Scan for the cell matching the given text and deliver its [X, Y] coordinate at center. 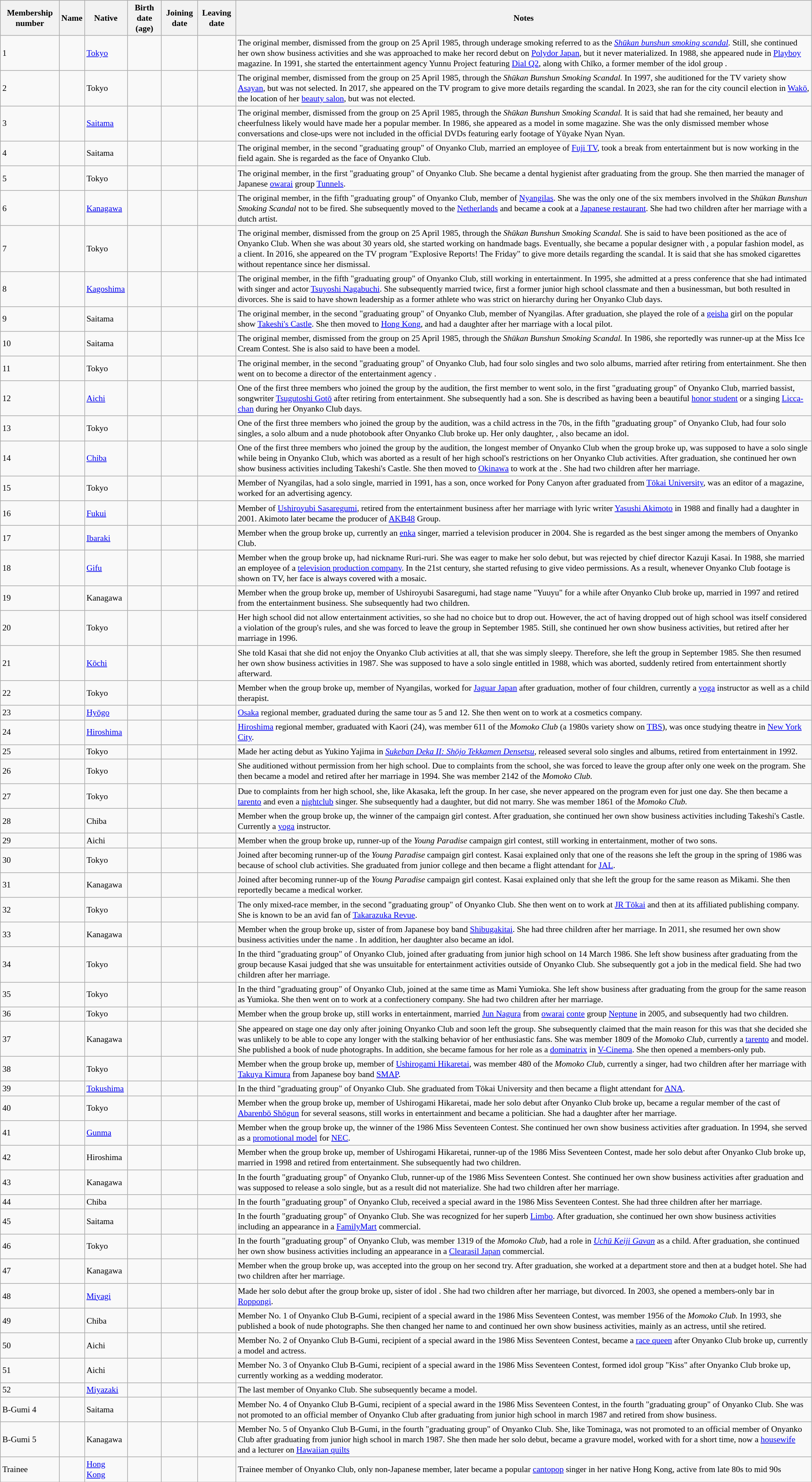
11 [30, 369]
10 [30, 344]
The last member of Onyanko Club. She subsequently became a model. [523, 1390]
22 [30, 693]
45 [30, 1221]
1 [30, 53]
28 [30, 821]
51 [30, 1370]
Gifu [106, 568]
17 [30, 538]
49 [30, 1321]
Native [106, 18]
20 [30, 627]
46 [30, 1246]
27 [30, 796]
7 [30, 248]
Trainee [30, 1469]
4 [30, 153]
Membership number [30, 18]
B-Gumi 5 [30, 1439]
Member when the group broke up, runner-up of the Young Paradise campaign girl contest, still working in entertainment, mother of two sons. [523, 840]
13 [30, 428]
Birth date (age) [144, 18]
31 [30, 884]
25 [30, 752]
Hyōgo [106, 712]
3 [30, 124]
38 [30, 1069]
16 [30, 513]
30 [30, 860]
18 [30, 568]
40 [30, 1108]
12 [30, 398]
Hong Kong [106, 1469]
32 [30, 910]
Miyagi [106, 1296]
44 [30, 1202]
52 [30, 1390]
36 [30, 1014]
Kagoshima [106, 289]
41 [30, 1133]
8 [30, 289]
43 [30, 1182]
Osaka regional member, graduated during the same tour as 5 and 12. She then went on to work at a cosmetics company. [523, 712]
Name [72, 18]
Joining date [179, 18]
33 [30, 935]
34 [30, 964]
50 [30, 1346]
42 [30, 1158]
Kōchi [106, 663]
48 [30, 1296]
47 [30, 1271]
14 [30, 459]
Leaving date [217, 18]
Gunma [106, 1133]
29 [30, 840]
19 [30, 598]
Notes [523, 18]
6 [30, 208]
5 [30, 178]
B-Gumi 4 [30, 1410]
21 [30, 663]
39 [30, 1089]
Fukui [106, 513]
26 [30, 771]
In the third "graduating group" of Onyanko Club. She graduated from Tōkai University and then became a flight attendant for ANA. [523, 1089]
23 [30, 712]
2 [30, 88]
Tokushima [106, 1089]
9 [30, 318]
15 [30, 488]
Ibaraki [106, 538]
Miyazaki [106, 1390]
24 [30, 732]
37 [30, 1038]
35 [30, 994]
